For the text-containing cell, return its midpoint in (x, y) coordinate format. 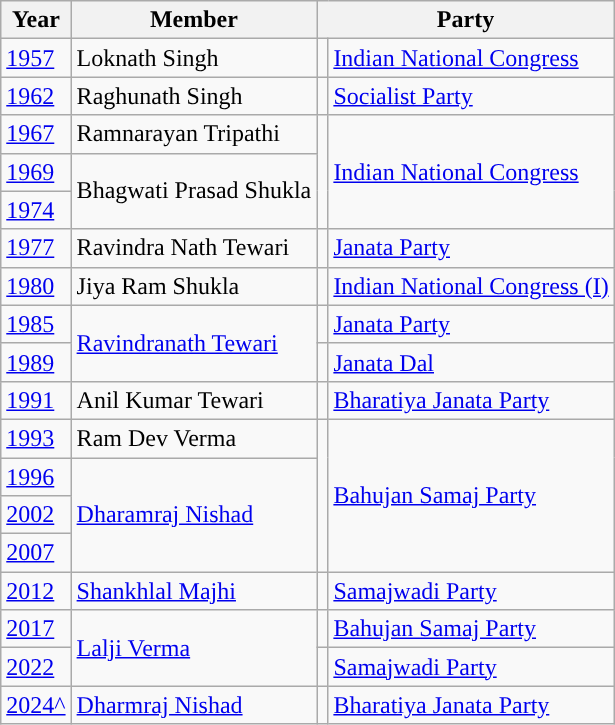
Indian National Congress (I) (471, 286)
2012 (36, 591)
Ram Dev Verma (194, 438)
2002 (36, 515)
2017 (36, 629)
1993 (36, 438)
1989 (36, 362)
1962 (36, 96)
Janata Dal (471, 362)
Year (36, 20)
Ravindranath Tewari (194, 343)
Dharmraj Nishad (194, 705)
Party (466, 20)
1969 (36, 172)
Socialist Party (471, 96)
1967 (36, 134)
Jiya Ram Shukla (194, 286)
1957 (36, 58)
Ramnarayan Tripathi (194, 134)
2024^ (36, 705)
1985 (36, 324)
Loknath Singh (194, 58)
Ravindra Nath Tewari (194, 248)
Dharamraj Nishad (194, 515)
1991 (36, 400)
Raghunath Singh (194, 96)
2007 (36, 553)
Shankhlal Majhi (194, 591)
Anil Kumar Tewari (194, 400)
1977 (36, 248)
2022 (36, 667)
Lalji Verma (194, 648)
Bhagwati Prasad Shukla (194, 191)
1974 (36, 210)
1980 (36, 286)
Member (194, 20)
1996 (36, 477)
